Determine the (X, Y) coordinate at the center of the cell enclosing the given text.  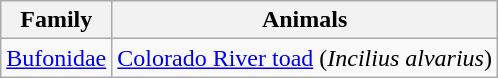
Bufonidae (56, 58)
Family (56, 20)
Colorado River toad (Incilius alvarius) (305, 58)
Animals (305, 20)
